Search for the cell housing the specified text and yield its [X, Y] center coordinate. 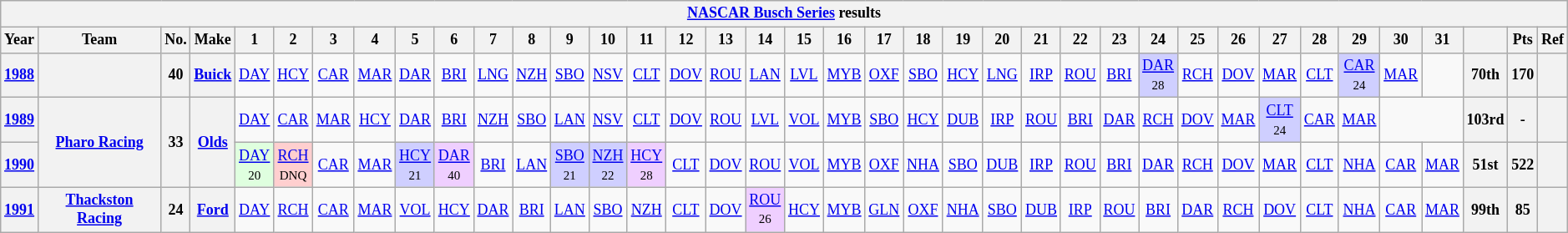
NZH22 [608, 165]
Buick [213, 75]
NASCAR Busch Series results [784, 13]
1989 [20, 120]
22 [1080, 40]
16 [844, 40]
RCHDNQ [294, 165]
3 [333, 40]
HCY21 [416, 165]
Ref [1553, 40]
11 [646, 40]
51st [1485, 165]
Ford [213, 210]
ROU26 [765, 210]
25 [1197, 40]
29 [1359, 40]
Make [213, 40]
15 [805, 40]
9 [570, 40]
19 [963, 40]
30 [1401, 40]
DAR40 [454, 165]
14 [765, 40]
33 [175, 142]
GLN [884, 210]
85 [1523, 210]
HCY28 [646, 165]
23 [1119, 40]
17 [884, 40]
SBO21 [570, 165]
103rd [1485, 120]
12 [686, 40]
20 [1002, 40]
Olds [213, 142]
CAR24 [1359, 75]
522 [1523, 165]
Year [20, 40]
13 [726, 40]
10 [608, 40]
5 [416, 40]
CLT24 [1280, 120]
4 [375, 40]
DAY20 [255, 165]
7 [493, 40]
1991 [20, 210]
27 [1280, 40]
21 [1042, 40]
70th [1485, 75]
Team [99, 40]
Thackston Racing [99, 210]
DAR28 [1159, 75]
99th [1485, 210]
31 [1443, 40]
- [1523, 120]
6 [454, 40]
1988 [20, 75]
2 [294, 40]
40 [175, 75]
No. [175, 40]
26 [1238, 40]
Pharo Racing [99, 142]
8 [532, 40]
Pts [1523, 40]
1 [255, 40]
18 [923, 40]
28 [1319, 40]
170 [1523, 75]
1990 [20, 165]
